Scan for the cell matching the given text and deliver its (x, y) coordinate at center. 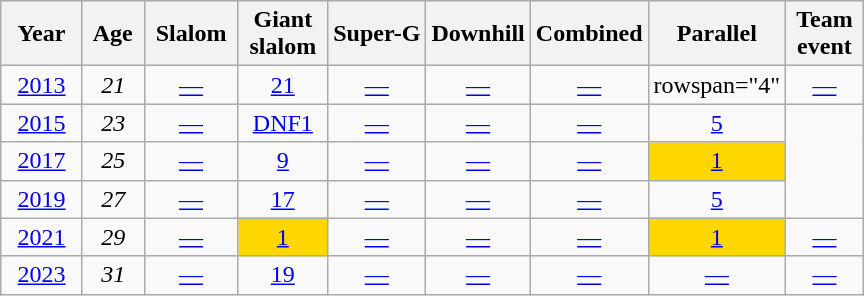
Super-G (377, 34)
19 (283, 275)
23 (113, 123)
Year (42, 34)
Combined (589, 34)
17 (283, 199)
2013 (42, 85)
2015 (42, 123)
9 (283, 161)
2023 (42, 275)
Downhill (478, 34)
Parallel (717, 34)
Slalom (191, 34)
rowspan="4" (717, 85)
29 (113, 237)
31 (113, 275)
2021 (42, 237)
Team event (825, 34)
2019 (42, 199)
27 (113, 199)
Age (113, 34)
Giant slalom (283, 34)
2017 (42, 161)
DNF1 (283, 123)
25 (113, 161)
